Output the (x, y) coordinate of the center of the cell containing the given text.  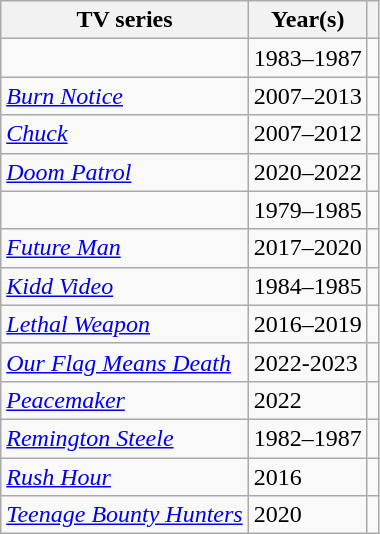
Doom Patrol (124, 172)
2022-2023 (308, 362)
Remington Steele (124, 438)
Kidd Video (124, 286)
2007–2012 (308, 134)
Future Man (124, 248)
Chuck (124, 134)
Peacemaker (124, 400)
Our Flag Means Death (124, 362)
Year(s) (308, 20)
1983–1987 (308, 58)
Burn Notice (124, 96)
1982–1987 (308, 438)
2007–2013 (308, 96)
2020 (308, 515)
Rush Hour (124, 477)
2016–2019 (308, 324)
TV series (124, 20)
2016 (308, 477)
2017–2020 (308, 248)
2020–2022 (308, 172)
Teenage Bounty Hunters (124, 515)
1984–1985 (308, 286)
1979–1985 (308, 210)
Lethal Weapon (124, 324)
2022 (308, 400)
